Capture the cell that displays the provided text and extract its (x, y) central coordinate. 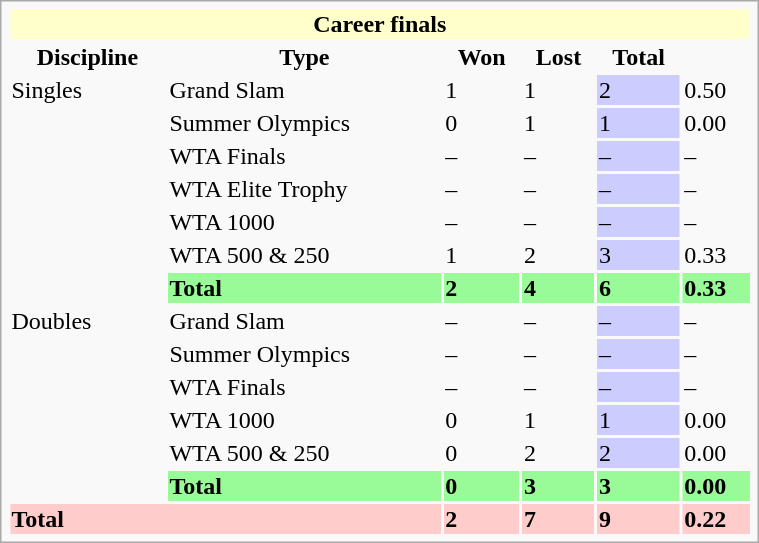
Doubles (88, 404)
Won (482, 57)
Type (304, 57)
WTA Elite Trophy (304, 189)
Singles (88, 189)
7 (559, 519)
Lost (559, 57)
Discipline (88, 57)
0.50 (716, 90)
4 (559, 288)
9 (638, 519)
0.22 (716, 519)
Career finals (380, 24)
6 (638, 288)
